Find where the given text appears and provide that cell's center as [X, Y] coordinate. 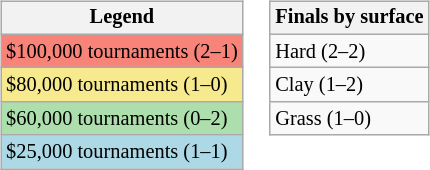
$25,000 tournaments (1–1) [122, 152]
$60,000 tournaments (0–2) [122, 119]
Legend [122, 18]
Finals by surface [349, 18]
$80,000 tournaments (1–0) [122, 85]
Hard (2–2) [349, 51]
$100,000 tournaments (2–1) [122, 51]
Clay (1–2) [349, 85]
Grass (1–0) [349, 119]
